Provide the [x, y] coordinate of the cell's center where the given text is located.  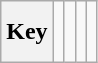
Key [27, 32]
